Pinpoint the cell where the given text exists, returning its [X, Y] midpoint coordinate. 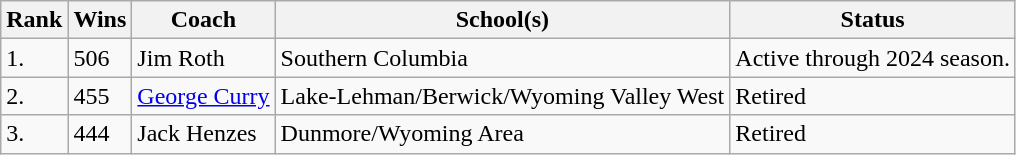
1. [34, 58]
Southern Columbia [502, 58]
Lake-Lehman/Berwick/Wyoming Valley West [502, 96]
2. [34, 96]
Rank [34, 20]
444 [100, 134]
455 [100, 96]
Wins [100, 20]
Dunmore/Wyoming Area [502, 134]
Coach [204, 20]
3. [34, 134]
Active through 2024 season. [873, 58]
Status [873, 20]
506 [100, 58]
Jack Henzes [204, 134]
School(s) [502, 20]
Jim Roth [204, 58]
George Curry [204, 96]
